Return [x, y] of the center of cell containing provided text 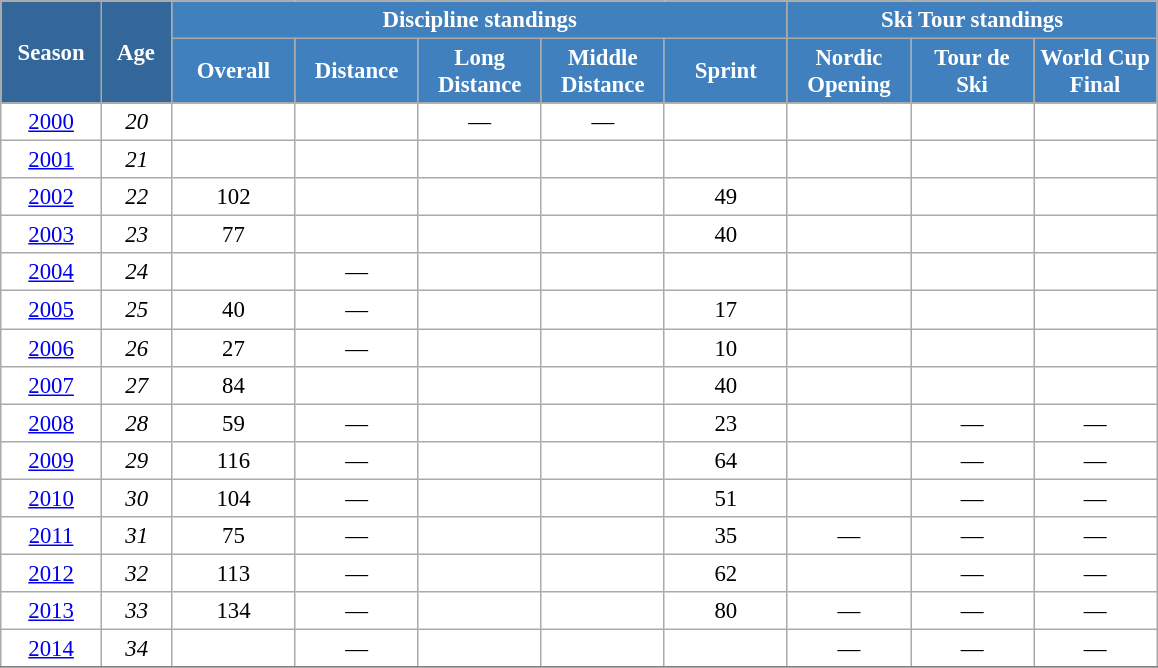
30 [136, 498]
2012 [52, 573]
134 [234, 611]
20 [136, 122]
84 [234, 385]
Ski Tour standings [972, 20]
26 [136, 348]
Discipline standings [480, 20]
51 [726, 498]
80 [726, 611]
2008 [52, 423]
29 [136, 460]
2010 [52, 498]
64 [726, 460]
28 [136, 423]
104 [234, 498]
2001 [52, 160]
10 [726, 348]
Sprint [726, 72]
2009 [52, 460]
Age [136, 52]
World CupFinal [1096, 72]
116 [234, 460]
31 [136, 536]
32 [136, 573]
49 [726, 197]
Distance [356, 72]
59 [234, 423]
NordicOpening [848, 72]
2011 [52, 536]
24 [136, 273]
Overall [234, 72]
2000 [52, 122]
113 [234, 573]
2014 [52, 648]
22 [136, 197]
75 [234, 536]
2006 [52, 348]
25 [136, 310]
2004 [52, 273]
33 [136, 611]
102 [234, 197]
17 [726, 310]
Tour deSki [972, 72]
21 [136, 160]
35 [726, 536]
2003 [52, 235]
Season [52, 52]
2002 [52, 197]
2005 [52, 310]
62 [726, 573]
Middle Distance [602, 72]
Long Distance [480, 72]
77 [234, 235]
2013 [52, 611]
2007 [52, 385]
34 [136, 648]
